Provide the [X, Y] coordinate of the cell's center where the given text is located.  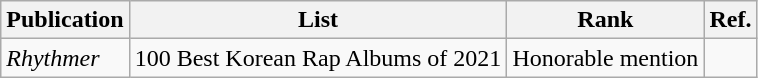
Rank [606, 20]
Publication [65, 20]
Rhythmer [65, 58]
100 Best Korean Rap Albums of 2021 [318, 58]
Honorable mention [606, 58]
List [318, 20]
Ref. [730, 20]
